Return the [x, y] coordinate for the center point of the cell that contains the specified text.  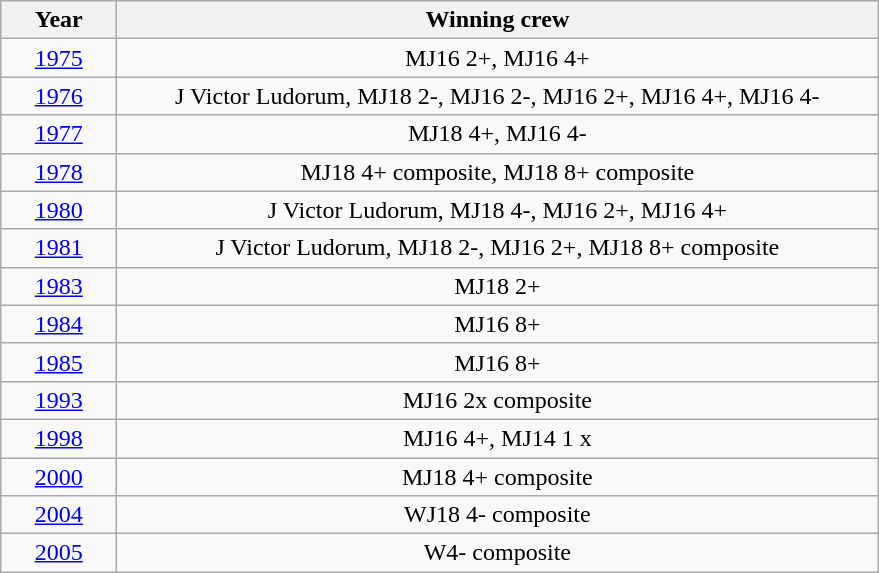
1976 [59, 96]
2005 [59, 553]
WJ18 4- composite [498, 515]
MJ18 2+ [498, 286]
1978 [59, 172]
1977 [59, 134]
1985 [59, 362]
MJ18 4+ composite [498, 477]
2000 [59, 477]
MJ16 2+, MJ16 4+ [498, 58]
J Victor Ludorum, MJ18 2-, MJ16 2-, MJ16 2+, MJ16 4+, MJ16 4- [498, 96]
1984 [59, 324]
1993 [59, 400]
W4- composite [498, 553]
MJ16 2x composite [498, 400]
2004 [59, 515]
J Victor Ludorum, MJ18 2-, MJ16 2+, MJ18 8+ composite [498, 248]
1983 [59, 286]
MJ16 4+, MJ14 1 x [498, 438]
Winning crew [498, 20]
1975 [59, 58]
J Victor Ludorum, MJ18 4-, MJ16 2+, MJ16 4+ [498, 210]
1980 [59, 210]
Year [59, 20]
1981 [59, 248]
1998 [59, 438]
MJ18 4+ composite, MJ18 8+ composite [498, 172]
MJ18 4+, MJ16 4- [498, 134]
